Provide the [x, y] coordinate of the cell's center where the given text is located.  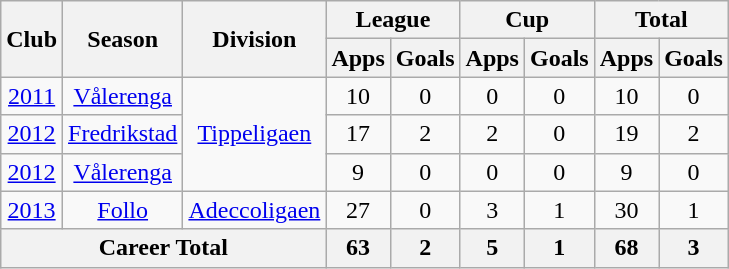
17 [358, 134]
63 [358, 248]
Career Total [164, 248]
Follo [123, 210]
League [393, 20]
30 [626, 210]
Division [254, 39]
68 [626, 248]
19 [626, 134]
5 [492, 248]
Cup [527, 20]
Club [32, 39]
27 [358, 210]
2011 [32, 96]
Tippeligaen [254, 134]
Fredrikstad [123, 134]
Total [661, 20]
Season [123, 39]
2013 [32, 210]
Adeccoligaen [254, 210]
